For the text-containing cell, return its midpoint in (X, Y) coordinate format. 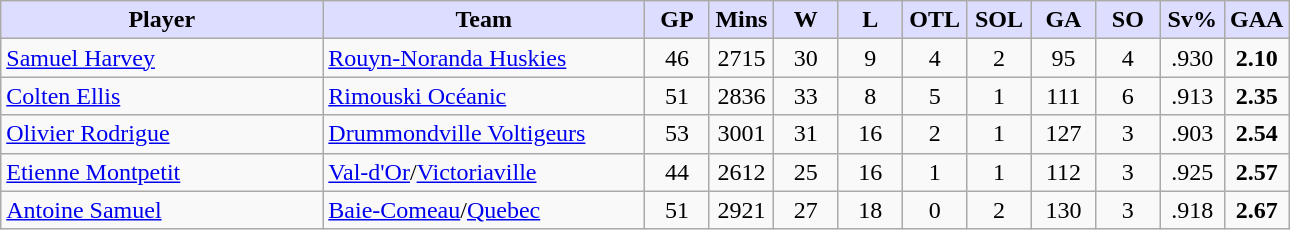
46 (677, 58)
Mins (741, 20)
2.57 (1256, 172)
GAA (1256, 20)
30 (806, 58)
130 (1063, 210)
2.67 (1256, 210)
8 (870, 96)
27 (806, 210)
GA (1063, 20)
25 (806, 172)
33 (806, 96)
112 (1063, 172)
Samuel Harvey (162, 58)
2715 (741, 58)
Team (484, 20)
3001 (741, 134)
Etienne Montpetit (162, 172)
.918 (1192, 210)
2.10 (1256, 58)
111 (1063, 96)
.903 (1192, 134)
Colten Ellis (162, 96)
44 (677, 172)
Val-d'Or/Victoriaville (484, 172)
31 (806, 134)
GP (677, 20)
Olivier Rodrigue (162, 134)
2612 (741, 172)
.930 (1192, 58)
Drummondville Voltigeurs (484, 134)
2.54 (1256, 134)
5 (934, 96)
SOL (999, 20)
Antoine Samuel (162, 210)
W (806, 20)
Baie-Comeau/Quebec (484, 210)
Player (162, 20)
SO (1128, 20)
6 (1128, 96)
.925 (1192, 172)
.913 (1192, 96)
Sv% (1192, 20)
2836 (741, 96)
18 (870, 210)
127 (1063, 134)
Rimouski Océanic (484, 96)
2.35 (1256, 96)
L (870, 20)
95 (1063, 58)
0 (934, 210)
53 (677, 134)
9 (870, 58)
OTL (934, 20)
Rouyn-Noranda Huskies (484, 58)
2921 (741, 210)
